Find where the given text appears and provide that cell's center as [X, Y] coordinate. 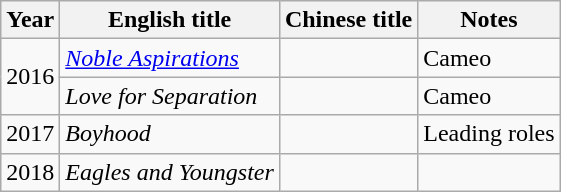
Eagles and Youngster [170, 172]
2018 [30, 172]
English title [170, 20]
Noble Aspirations [170, 58]
2016 [30, 77]
Chinese title [348, 20]
Love for Separation [170, 96]
2017 [30, 134]
Notes [489, 20]
Leading roles [489, 134]
Year [30, 20]
Boyhood [170, 134]
